Locate the cell with the specified text and output its (x, y) center coordinate. 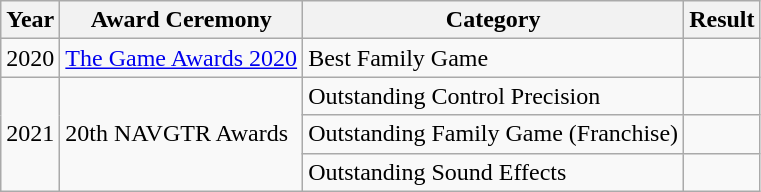
2021 (30, 134)
Category (494, 20)
Outstanding Family Game (Franchise) (494, 134)
Best Family Game (494, 58)
Outstanding Control Precision (494, 96)
Award Ceremony (182, 20)
The Game Awards 2020 (182, 58)
20th NAVGTR Awards (182, 134)
Year (30, 20)
Outstanding Sound Effects (494, 172)
2020 (30, 58)
Result (722, 20)
